Provide the (X, Y) coordinate of the cell's center where the given text is located.  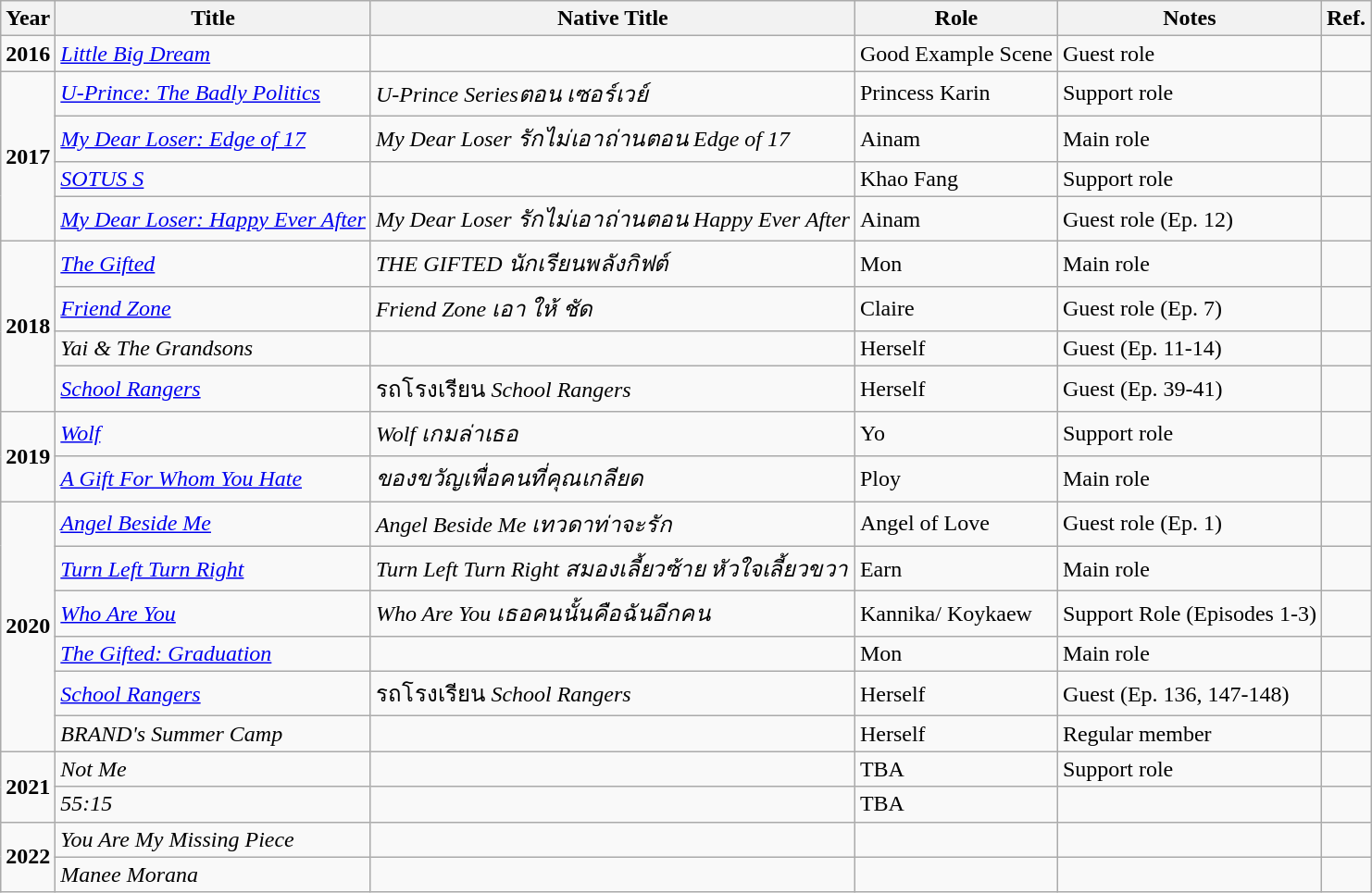
Guest role (Ep. 7) (1189, 309)
Yo (955, 433)
BRAND's Summer Camp (213, 734)
Claire (955, 309)
My Dear Loser รักไม่เอาถ่านตอน Happy Ever After (613, 218)
Ref. (1346, 19)
Kannika/ Koykaew (955, 614)
Wolf เกมล่าเธอ (613, 433)
2020 (28, 626)
Role (955, 19)
Native Title (613, 19)
ของขวัญเพื่อคนที่คุณเกลียด (613, 479)
2018 (28, 327)
Angel of Love (955, 524)
Notes (1189, 19)
Good Example Scene (955, 54)
You Are My Missing Piece (213, 839)
2016 (28, 54)
Khao Fang (955, 179)
Friend Zone (213, 309)
Friend Zone เอา ให้ ชัด (613, 309)
Guest role (Ep. 12) (1189, 218)
Support Role (Episodes 1-3) (1189, 614)
Wolf (213, 433)
2022 (28, 857)
A Gift For Whom You Hate (213, 479)
My Dear Loser: Happy Ever After (213, 218)
Earn (955, 568)
Title (213, 19)
2021 (28, 787)
My Dear Loser: Edge of 17 (213, 139)
My Dear Loser รักไม่เอาถ่านตอน Edge of 17 (613, 139)
The Gifted (213, 265)
Guest (Ep. 39-41) (1189, 389)
THE GIFTED นักเรียนพลังกิฟต์ (613, 265)
2019 (28, 455)
U-Prince: The Badly Politics (213, 94)
Regular member (1189, 734)
Manee Morana (213, 874)
Guest (Ep. 11-14) (1189, 349)
Yai & The Grandsons (213, 349)
Guest role (1189, 54)
Little Big Dream (213, 54)
Princess Karin (955, 94)
SOTUS S (213, 179)
Angel Beside Me (213, 524)
The Gifted: Graduation (213, 653)
Guest role (Ep. 1) (1189, 524)
2017 (28, 156)
Turn Left Turn Right สมองเลี้ยวซ้าย หัวใจเลี้ยวขวา (613, 568)
U-Prince Seriesตอน เซอร์เวย์ (613, 94)
Who Are You เธอคนนั้นคือฉันอีกคน (613, 614)
Not Me (213, 769)
Ploy (955, 479)
Guest (Ep. 136, 147-148) (1189, 694)
Who Are You (213, 614)
Year (28, 19)
Turn Left Turn Right (213, 568)
55:15 (213, 804)
Angel Beside Me เทวดาท่าจะรัก (613, 524)
